Scan for the cell matching the given text and deliver its (x, y) coordinate at center. 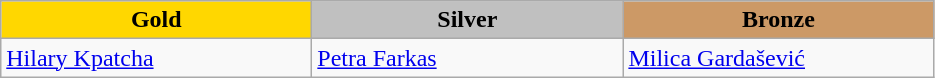
Milica Gardašević (778, 58)
Hilary Kpatcha (156, 58)
Petra Farkas (468, 58)
Gold (156, 20)
Silver (468, 20)
Bronze (778, 20)
